Return [x, y] of the center of cell containing provided text 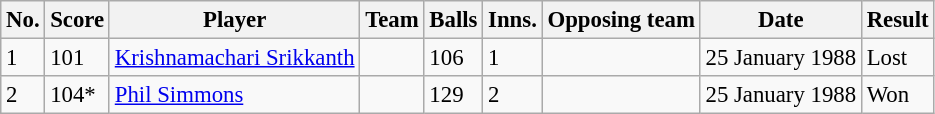
101 [78, 58]
Team [392, 20]
106 [454, 58]
Result [898, 20]
Inns. [512, 20]
Lost [898, 58]
Krishnamachari Srikkanth [234, 58]
No. [23, 20]
Balls [454, 20]
Player [234, 20]
104* [78, 95]
129 [454, 95]
Phil Simmons [234, 95]
Opposing team [621, 20]
Score [78, 20]
Won [898, 95]
Date [780, 20]
